Search for the cell housing the specified text and yield its [x, y] center coordinate. 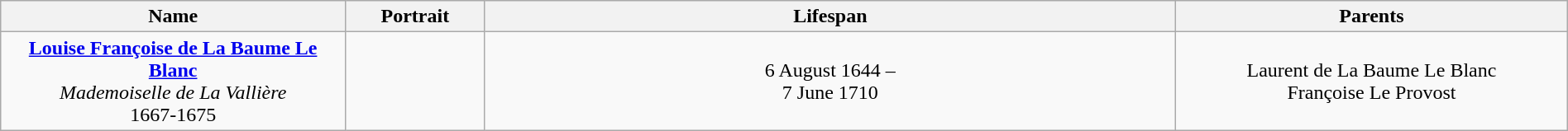
Lifespan [830, 16]
Name [174, 16]
Portrait [415, 16]
Louise Françoise de La Baume Le BlancMademoiselle de La Vallière1667-1675 [174, 81]
Parents [1372, 16]
Laurent de La Baume Le BlancFrançoise Le Provost [1372, 81]
6 August 1644 – 7 June 1710 [830, 81]
